Scan for the cell matching the given text and deliver its (X, Y) coordinate at center. 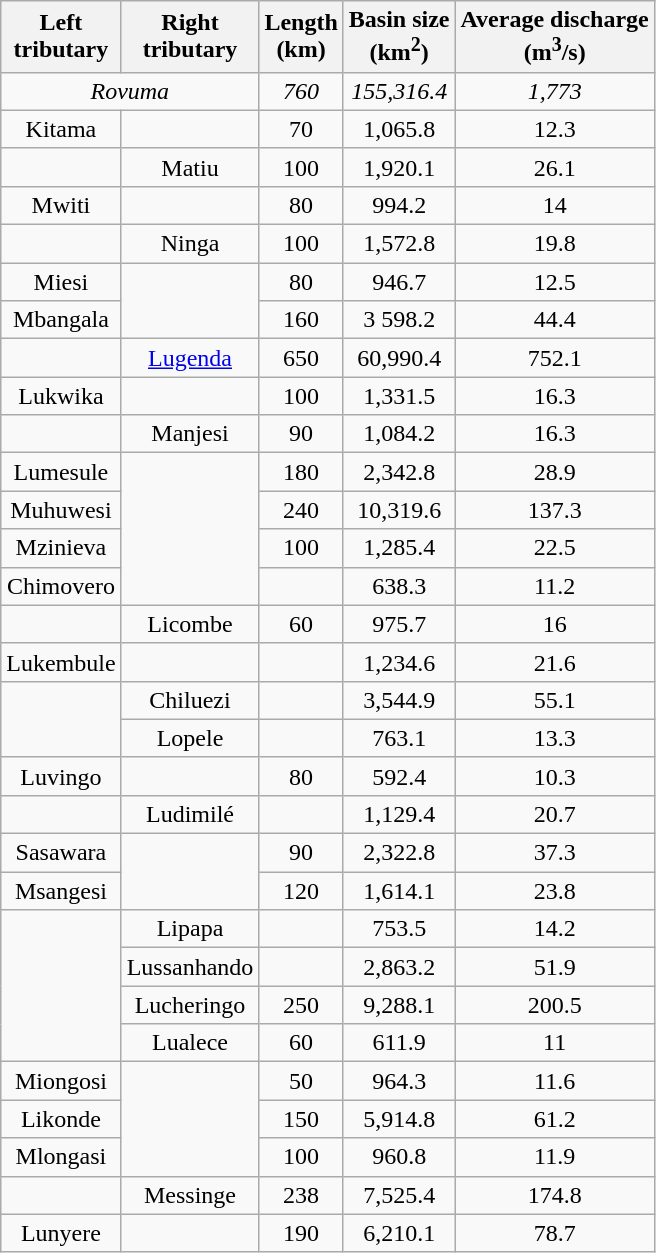
Lualece (190, 1043)
12.3 (554, 129)
6,210.1 (399, 1233)
22.5 (554, 548)
250 (301, 1005)
Mlongasi (61, 1157)
37.3 (554, 853)
12.5 (554, 282)
70 (301, 129)
3 598.2 (399, 320)
155,316.4 (399, 91)
160 (301, 320)
16 (554, 624)
180 (301, 472)
1,084.2 (399, 434)
Manjesi (190, 434)
5,914.8 (399, 1119)
200.5 (554, 1005)
Lefttributary (61, 37)
23.8 (554, 891)
9,288.1 (399, 1005)
611.9 (399, 1043)
Sasawara (61, 853)
Lunyere (61, 1233)
760 (301, 91)
14.2 (554, 929)
13.3 (554, 738)
10,319.6 (399, 510)
3,544.9 (399, 700)
51.9 (554, 967)
26.1 (554, 167)
7,525.4 (399, 1195)
1,572.8 (399, 244)
Muhuwesi (61, 510)
763.1 (399, 738)
Lukembule (61, 662)
975.7 (399, 624)
120 (301, 891)
Lussanhando (190, 967)
174.8 (554, 1195)
Lugenda (190, 358)
2,322.8 (399, 853)
Basin size(km2) (399, 37)
Msangesi (61, 891)
Lipapa (190, 929)
Length(km) (301, 37)
14 (554, 205)
964.3 (399, 1081)
20.7 (554, 814)
Luvingo (61, 776)
650 (301, 358)
960.8 (399, 1157)
Ninga (190, 244)
Matiu (190, 167)
Lukwika (61, 396)
11.6 (554, 1081)
78.7 (554, 1233)
1,065.8 (399, 129)
Mwiti (61, 205)
Lumesule (61, 472)
61.2 (554, 1119)
2,342.8 (399, 472)
1,331.5 (399, 396)
11.2 (554, 586)
21.6 (554, 662)
1,234.6 (399, 662)
Miongosi (61, 1081)
1,773 (554, 91)
19.8 (554, 244)
Chimovero (61, 586)
11 (554, 1043)
Miesi (61, 282)
994.2 (399, 205)
190 (301, 1233)
Ludimilé (190, 814)
753.5 (399, 929)
238 (301, 1195)
240 (301, 510)
592.4 (399, 776)
Average discharge(m3/s) (554, 37)
11.9 (554, 1157)
Chiluezi (190, 700)
28.9 (554, 472)
2,863.2 (399, 967)
Lucheringo (190, 1005)
638.3 (399, 586)
Likonde (61, 1119)
946.7 (399, 282)
1,129.4 (399, 814)
Righttributary (190, 37)
44.4 (554, 320)
60,990.4 (399, 358)
50 (301, 1081)
Licombe (190, 624)
150 (301, 1119)
1,920.1 (399, 167)
Messinge (190, 1195)
Lopele (190, 738)
1,614.1 (399, 891)
137.3 (554, 510)
10.3 (554, 776)
Mzinieva (61, 548)
Rovuma (130, 91)
752.1 (554, 358)
Mbangala (61, 320)
Kitama (61, 129)
1,285.4 (399, 548)
55.1 (554, 700)
